Search for the cell housing the specified text and yield its [x, y] center coordinate. 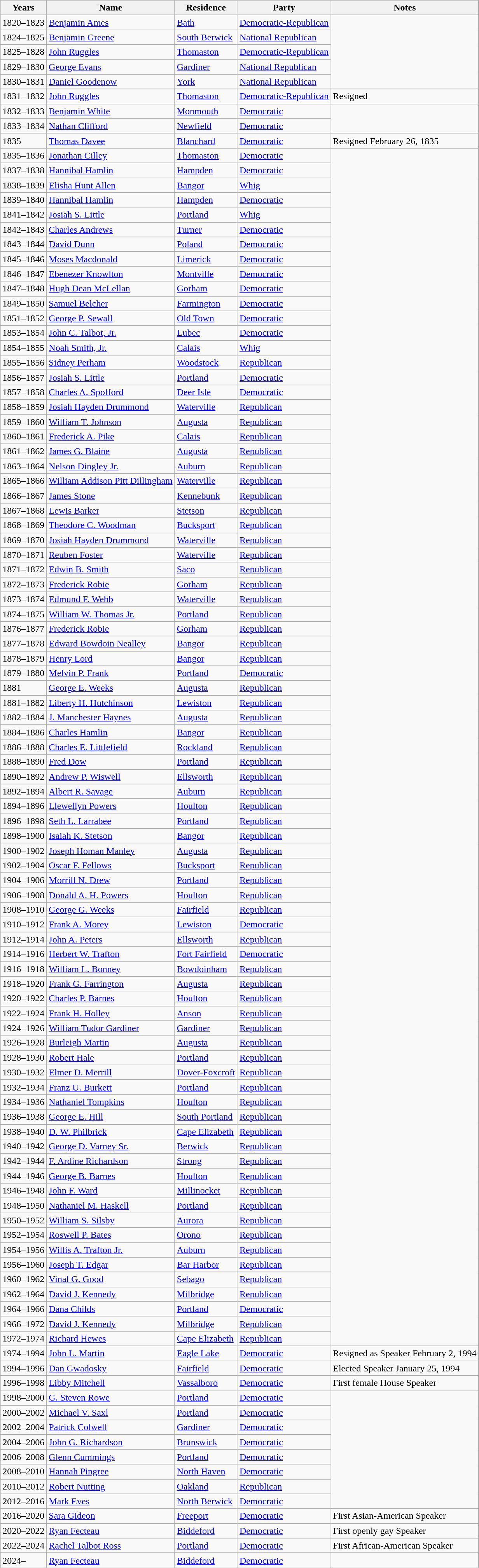
Strong [206, 1161]
Montville [206, 274]
David Dunn [110, 244]
Fred Dow [110, 762]
Frank G. Farrington [110, 984]
1918–1920 [23, 984]
D. W. Philbrick [110, 1132]
2020–2022 [23, 1531]
First African-American Speaker [405, 1545]
Sara Gideon [110, 1516]
2012–2016 [23, 1501]
1962–1964 [23, 1294]
Aurora [206, 1220]
Burleigh Martin [110, 1043]
1892–1894 [23, 791]
1928–1930 [23, 1058]
Party [284, 8]
Charles A. Spofford [110, 392]
George E. Hill [110, 1117]
First Asian-American Speaker [405, 1516]
Willis A. Trafton Jr. [110, 1250]
George D. Varney Sr. [110, 1146]
2002–2004 [23, 1427]
Edward Bowdoin Nealley [110, 643]
Joseph T. Edgar [110, 1265]
1839–1840 [23, 200]
1854–1855 [23, 348]
2022–2024 [23, 1545]
1857–1858 [23, 392]
William W. Thomas Jr. [110, 614]
1831–1832 [23, 96]
Blanchard [206, 141]
Edwin B. Smith [110, 570]
1874–1875 [23, 614]
1871–1872 [23, 570]
Resigned [405, 96]
1872–1873 [23, 584]
Rachel Talbot Ross [110, 1545]
Elisha Hunt Allen [110, 185]
1867–1868 [23, 510]
1908–1910 [23, 910]
1966–1972 [23, 1324]
1998–2000 [23, 1398]
William S. Silsby [110, 1220]
1879–1880 [23, 673]
1894–1896 [23, 806]
George B. Barnes [110, 1176]
Farmington [206, 303]
Sidney Perham [110, 362]
Moses Macdonald [110, 259]
North Haven [206, 1472]
1832–1833 [23, 111]
Old Town [206, 318]
Berwick [206, 1146]
J. Manchester Haynes [110, 718]
Brunswick [206, 1442]
1869–1870 [23, 540]
Daniel Goodenow [110, 82]
Dana Childs [110, 1309]
1820–1823 [23, 23]
1842–1843 [23, 230]
Charles P. Barnes [110, 998]
Monmouth [206, 111]
1936–1938 [23, 1117]
1900–1902 [23, 850]
Henry Lord [110, 659]
Bath [206, 23]
Herbert W. Trafton [110, 954]
Hugh Dean McLellan [110, 289]
Richard Hewes [110, 1338]
Resigned as Speaker February 2, 1994 [405, 1353]
1922–1924 [23, 1013]
Joseph Homan Manley [110, 850]
F. Ardine Richardson [110, 1161]
1898–1900 [23, 836]
Ebenezer Knowlton [110, 274]
1932–1934 [23, 1087]
Stetson [206, 510]
1847–1848 [23, 289]
1845–1846 [23, 259]
Dan Gwadosky [110, 1368]
1881–1882 [23, 703]
Oscar F. Fellows [110, 865]
Nathaniel Tompkins [110, 1102]
1835–1836 [23, 155]
1849–1850 [23, 303]
John C. Talbot, Jr. [110, 333]
William L. Bonney [110, 969]
John G. Richardson [110, 1442]
2004–2006 [23, 1442]
John L. Martin [110, 1353]
Melvin P. Frank [110, 673]
1896–1898 [23, 821]
Reuben Foster [110, 555]
1910–1912 [23, 925]
Bowdoinham [206, 969]
Anson [206, 1013]
Nelson Dingley Jr. [110, 466]
1860–1861 [23, 437]
Lubec [206, 333]
Seth L. Larrabee [110, 821]
Libby Mitchell [110, 1383]
Name [110, 8]
Elmer D. Merrill [110, 1072]
1837–1838 [23, 170]
Frederick A. Pike [110, 437]
James Stone [110, 496]
1841–1842 [23, 215]
First openly gay Speaker [405, 1531]
1846–1847 [23, 274]
1930–1932 [23, 1072]
South Portland [206, 1117]
Llewellyn Powers [110, 806]
Woodstock [206, 362]
Sebago [206, 1279]
Newfield [206, 126]
1964–1966 [23, 1309]
Frank A. Morey [110, 925]
John F. Ward [110, 1191]
Michael V. Saxl [110, 1413]
1926–1928 [23, 1043]
Turner [206, 230]
1877–1878 [23, 643]
1855–1856 [23, 362]
Dover-Foxcroft [206, 1072]
William T. Johnson [110, 422]
1859–1860 [23, 422]
York [206, 82]
1833–1834 [23, 126]
Charles Andrews [110, 230]
Robert Nutting [110, 1486]
Benjamin Greene [110, 37]
Orono [206, 1235]
1890–1892 [23, 777]
Nathaniel M. Haskell [110, 1206]
1940–1942 [23, 1146]
North Berwick [206, 1501]
Mark Eves [110, 1501]
1863–1864 [23, 466]
Elected Speaker January 25, 1994 [405, 1368]
1960–1962 [23, 1279]
Saco [206, 570]
Robert Hale [110, 1058]
1914–1916 [23, 954]
Hannah Pingree [110, 1472]
1946–1948 [23, 1191]
Theodore C. Woodman [110, 525]
Vinal G. Good [110, 1279]
1974–1994 [23, 1353]
Benjamin White [110, 111]
1829–1830 [23, 67]
Albert R. Savage [110, 791]
South Berwick [206, 37]
Roswell P. Bates [110, 1235]
James G. Blaine [110, 451]
1861–1862 [23, 451]
1856–1857 [23, 377]
Oakland [206, 1486]
Kennebunk [206, 496]
1938–1940 [23, 1132]
1838–1839 [23, 185]
1876–1877 [23, 629]
1916–1918 [23, 969]
1881 [23, 688]
1952–1954 [23, 1235]
George G. Weeks [110, 910]
Nathan Clifford [110, 126]
1884–1886 [23, 732]
Samuel Belcher [110, 303]
William Tudor Gardiner [110, 1028]
1866–1867 [23, 496]
Freeport [206, 1516]
1873–1874 [23, 599]
George Evans [110, 67]
1924–1926 [23, 1028]
Isaiah K. Stetson [110, 836]
1851–1852 [23, 318]
G. Steven Rowe [110, 1398]
Bar Harbor [206, 1265]
1934–1936 [23, 1102]
George P. Sewall [110, 318]
1830–1831 [23, 82]
1843–1844 [23, 244]
1886–1888 [23, 747]
1824–1825 [23, 37]
Fort Fairfield [206, 954]
Eagle Lake [206, 1353]
1902–1904 [23, 865]
Jonathan Cilley [110, 155]
1996–1998 [23, 1383]
1870–1871 [23, 555]
1994–1996 [23, 1368]
1853–1854 [23, 333]
2010–2012 [23, 1486]
1948–1950 [23, 1206]
Morrill N. Drew [110, 880]
Thomas Davee [110, 141]
1972–1974 [23, 1338]
1906–1908 [23, 895]
Edmund F. Webb [110, 599]
Notes [405, 8]
1950–1952 [23, 1220]
Donald A. H. Powers [110, 895]
Glenn Cummings [110, 1457]
1888–1890 [23, 762]
2000–2002 [23, 1413]
Franz U. Burkett [110, 1087]
2024– [23, 1560]
Rockland [206, 747]
William Addison Pitt Dillingham [110, 481]
Andrew P. Wiswell [110, 777]
Deer Isle [206, 392]
Patrick Colwell [110, 1427]
Lewis Barker [110, 510]
Poland [206, 244]
1920–1922 [23, 998]
1942–1944 [23, 1161]
1944–1946 [23, 1176]
George E. Weeks [110, 688]
1868–1869 [23, 525]
Years [23, 8]
Frank H. Holley [110, 1013]
Residence [206, 8]
First female House Speaker [405, 1383]
Noah Smith, Jr. [110, 348]
Charles E. Littlefield [110, 747]
1954–1956 [23, 1250]
1858–1859 [23, 407]
1904–1906 [23, 880]
1835 [23, 141]
Resigned February 26, 1835 [405, 141]
1956–1960 [23, 1265]
1878–1879 [23, 659]
Liberty H. Hutchinson [110, 703]
Benjamin Ames [110, 23]
1882–1884 [23, 718]
1825–1828 [23, 52]
1865–1866 [23, 481]
2008–2010 [23, 1472]
1912–1914 [23, 939]
Vassalboro [206, 1383]
Limerick [206, 259]
Charles Hamlin [110, 732]
2006–2008 [23, 1457]
Millinocket [206, 1191]
John A. Peters [110, 939]
2016–2020 [23, 1516]
